Locate the cell with the specified text and output its [x, y] center coordinate. 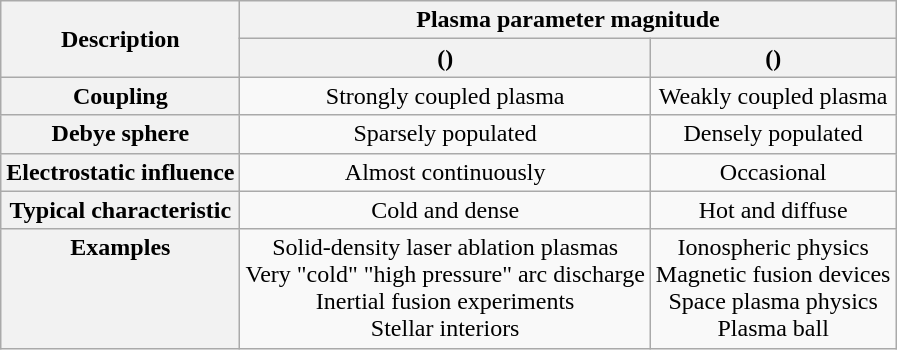
Strongly coupled plasma [445, 96]
Description [120, 39]
Coupling [120, 96]
Electrostatic influence [120, 172]
Almost continuously [445, 172]
Solid-density laser ablation plasmasVery "cold" "high pressure" arc dischargeInertial fusion experimentsStellar interiors [445, 288]
Densely populated [773, 134]
Occasional [773, 172]
Hot and diffuse [773, 210]
Examples [120, 288]
Ionospheric physicsMagnetic fusion devicesSpace plasma physicsPlasma ball [773, 288]
Typical characteristic [120, 210]
Debye sphere [120, 134]
Cold and dense [445, 210]
Weakly coupled plasma [773, 96]
Plasma parameter magnitude [568, 20]
Sparsely populated [445, 134]
